Return the (X, Y) coordinate for the center point of the cell that contains the specified text.  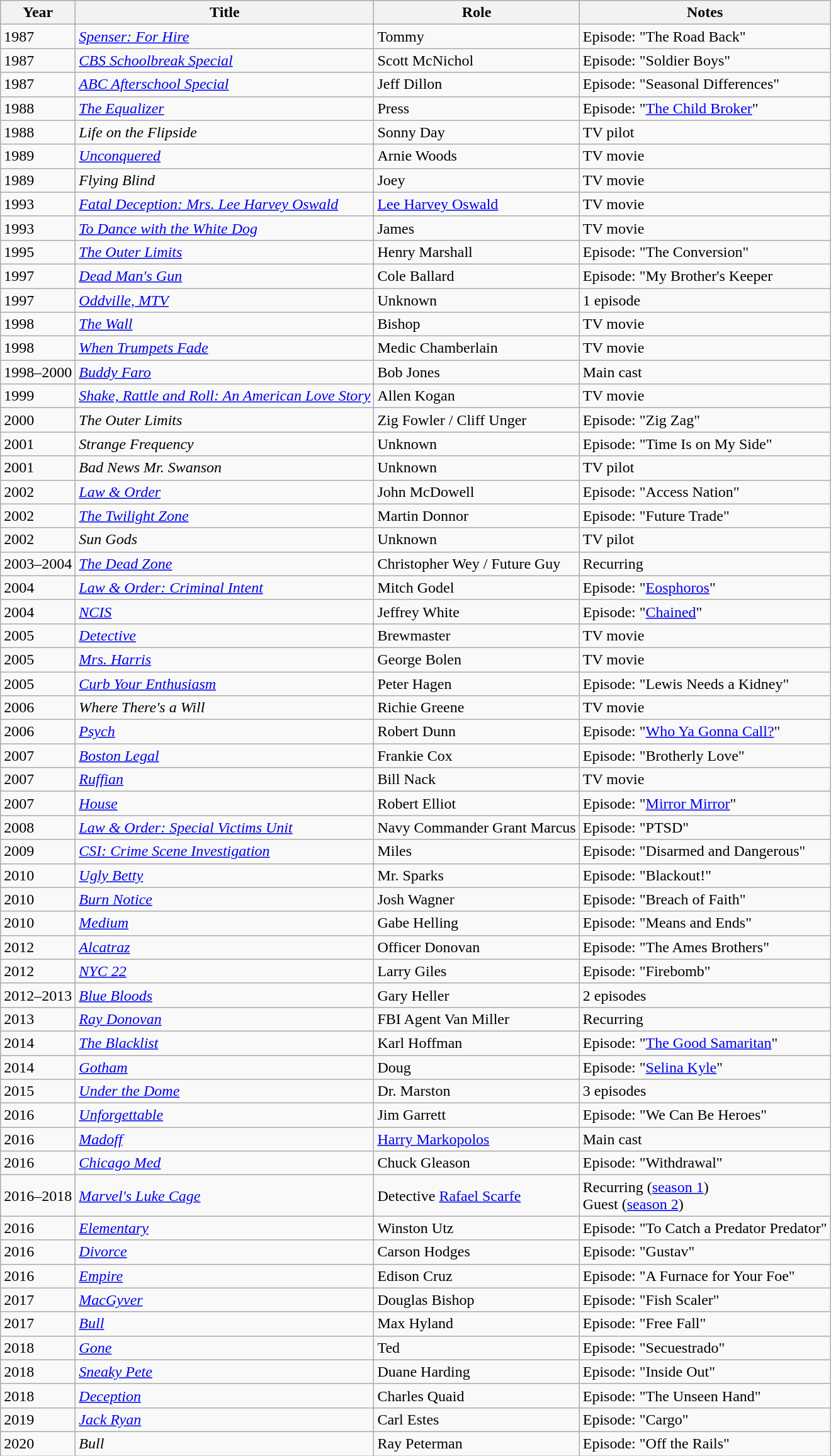
Jeff Dillon (477, 84)
Oddville, MTV (225, 300)
Law & Order: Criminal Intent (225, 588)
1995 (38, 252)
Ruffian (225, 780)
Scott McNichol (477, 60)
Arnie Woods (477, 156)
Bishop (477, 324)
Episode: "PTSD" (705, 828)
Episode: "Withdrawal" (705, 1163)
Max Hyland (477, 1324)
Officer Donovan (477, 947)
Edison Cruz (477, 1276)
Zig Fowler / Cliff Unger (477, 420)
Where There's a Will (225, 708)
Shake, Rattle and Roll: An American Love Story (225, 396)
Episode: "Chained" (705, 611)
Under the Dome (225, 1091)
CBS Schoolbreak Special (225, 60)
To Dance with the White Dog (225, 228)
Douglas Bishop (477, 1300)
The Wall (225, 324)
Buddy Faro (225, 372)
Episode: "Off the Rails" (705, 1443)
ABC Afterschool Special (225, 84)
When Trumpets Fade (225, 348)
Allen Kogan (477, 396)
MacGyver (225, 1300)
Episode: "Breach of Faith" (705, 899)
Dr. Marston (477, 1091)
Fatal Deception: Mrs. Lee Harvey Oswald (225, 204)
Episode: "The Conversion" (705, 252)
Episode: "Access Nation" (705, 492)
The Dead Zone (225, 564)
Tommy (477, 37)
Life on the Flipside (225, 132)
Curb Your Enthusiasm (225, 683)
Episode: "Zig Zag" (705, 420)
Strange Frequency (225, 444)
2016–2018 (38, 1195)
1 episode (705, 300)
Bill Nack (477, 780)
Robert Elliot (477, 804)
NCIS (225, 611)
Brewmaster (477, 635)
Episode: "To Catch a Predator Predator" (705, 1228)
Episode: "Soldier Boys" (705, 60)
2020 (38, 1443)
Episode: "Brotherly Love" (705, 756)
2008 (38, 828)
Role (477, 13)
Episode: "Blackout!" (705, 875)
Navy Commander Grant Marcus (477, 828)
Flying Blind (225, 180)
Larry Giles (477, 971)
FBI Agent Van Miller (477, 1019)
Harry Markopolos (477, 1139)
The Equalizer (225, 108)
Bad News Mr. Swanson (225, 468)
Chicago Med (225, 1163)
Episode: "Means and Ends" (705, 923)
2012–2013 (38, 995)
Episode: "Eosphoros" (705, 588)
Cole Ballard (477, 276)
Sonny Day (477, 132)
Jack Ryan (225, 1419)
Deception (225, 1396)
Mitch Godel (477, 588)
Medic Chamberlain (477, 348)
Christopher Wey / Future Guy (477, 564)
Episode: "Fish Scaler" (705, 1300)
Episode: "Future Trade" (705, 516)
Episode: "Cargo" (705, 1419)
2015 (38, 1091)
Spenser: For Hire (225, 37)
Josh Wagner (477, 899)
Carson Hodges (477, 1252)
Jeffrey White (477, 611)
Year (38, 13)
Episode: "Lewis Needs a Kidney" (705, 683)
Boston Legal (225, 756)
Episode: "Who Ya Gonna Call?" (705, 732)
CSI: Crime Scene Investigation (225, 851)
Ray Donovan (225, 1019)
Episode: "The Road Back" (705, 37)
Episode: "The Ames Brothers" (705, 947)
2 episodes (705, 995)
Ugly Betty (225, 875)
Press (477, 108)
Episode: "Inside Out" (705, 1372)
George Bolen (477, 659)
Episode: "Gustav" (705, 1252)
House (225, 804)
Law & Order (225, 492)
Mrs. Harris (225, 659)
Ray Peterman (477, 1443)
Lee Harvey Oswald (477, 204)
Episode: "Selina Kyle" (705, 1067)
Jim Garrett (477, 1115)
2019 (38, 1419)
Doug (477, 1067)
Unforgettable (225, 1115)
Law & Order: Special Victims Unit (225, 828)
Karl Hoffman (477, 1043)
The Blacklist (225, 1043)
2013 (38, 1019)
Episode: "My Brother's Keeper (705, 276)
Sun Gods (225, 540)
Sneaky Pete (225, 1372)
Ted (477, 1348)
James (477, 228)
John McDowell (477, 492)
Detective Rafael Scarfe (477, 1195)
Bob Jones (477, 372)
Duane Harding (477, 1372)
Detective (225, 635)
2000 (38, 420)
Episode: "Mirror Mirror" (705, 804)
Notes (705, 13)
2009 (38, 851)
Episode: "The Unseen Hand" (705, 1396)
Robert Dunn (477, 732)
Unconquered (225, 156)
Episode: "Secuestrado" (705, 1348)
Divorce (225, 1252)
Episode: "Firebomb" (705, 971)
NYC 22 (225, 971)
Episode: "Free Fall" (705, 1324)
Psych (225, 732)
2003–2004 (38, 564)
Episode: "Disarmed and Dangerous" (705, 851)
Peter Hagen (477, 683)
Gabe Helling (477, 923)
Episode: "The Good Samaritan" (705, 1043)
Henry Marshall (477, 252)
Richie Greene (477, 708)
Mr. Sparks (477, 875)
Empire (225, 1276)
Winston Utz (477, 1228)
Marvel's Luke Cage (225, 1195)
Madoff (225, 1139)
Episode: "A Furnace for Your Foe" (705, 1276)
Episode: "Seasonal Differences" (705, 84)
Miles (477, 851)
Chuck Gleason (477, 1163)
Medium (225, 923)
Recurring (season 1)Guest (season 2) (705, 1195)
Carl Estes (477, 1419)
1998–2000 (38, 372)
Joey (477, 180)
Episode: "Time Is on My Side" (705, 444)
Blue Bloods (225, 995)
Charles Quaid (477, 1396)
Elementary (225, 1228)
Burn Notice (225, 899)
The Twilight Zone (225, 516)
Frankie Cox (477, 756)
1999 (38, 396)
Gone (225, 1348)
Episode: "We Can Be Heroes" (705, 1115)
Martin Donnor (477, 516)
Episode: "The Child Broker" (705, 108)
3 episodes (705, 1091)
Alcatraz (225, 947)
Title (225, 13)
Gotham (225, 1067)
Dead Man's Gun (225, 276)
Gary Heller (477, 995)
